Determine the (x, y) coordinate at the center of the cell enclosing the given text.  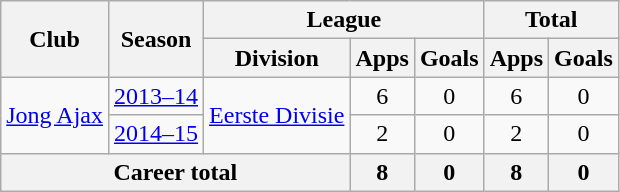
League (344, 20)
Career total (176, 172)
Jong Ajax (55, 115)
Eerste Divisie (277, 115)
Total (551, 20)
Division (277, 58)
2013–14 (156, 96)
Season (156, 39)
Club (55, 39)
2014–15 (156, 134)
